Detect which cell encompasses the target text, then output its [X, Y] center coordinate. 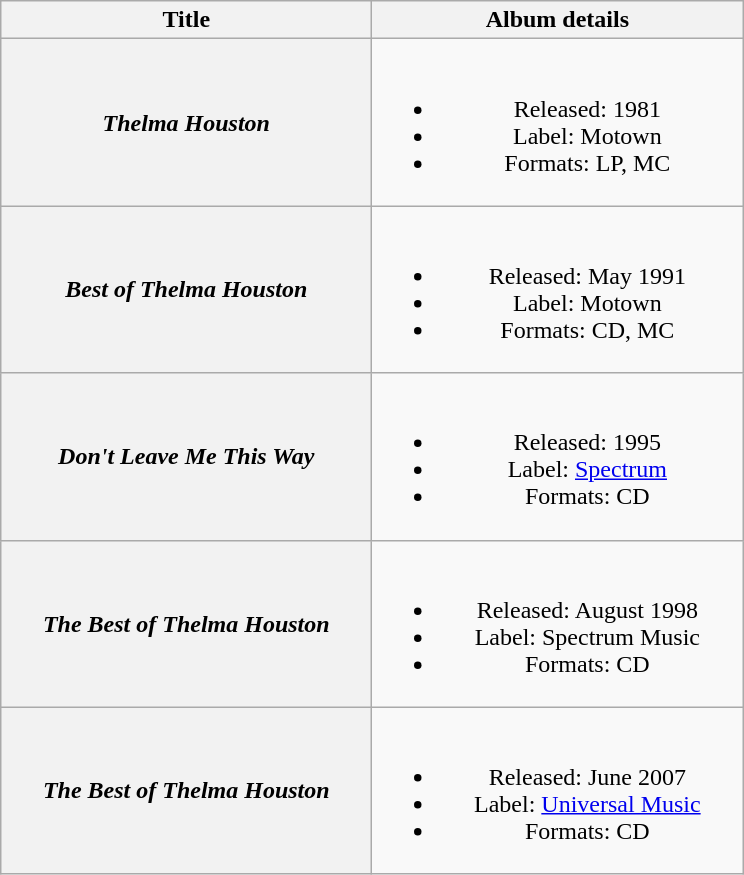
Best of Thelma Houston [186, 290]
Title [186, 20]
Released: August 1998Label: Spectrum MusicFormats: CD [558, 624]
Don't Leave Me This Way [186, 456]
Released: 1981Label: MotownFormats: LP, MC [558, 122]
Released: June 2007Label: Universal MusicFormats: CD [558, 790]
Thelma Houston [186, 122]
Released: May 1991Label: MotownFormats: CD, MC [558, 290]
Album details [558, 20]
Released: 1995Label: SpectrumFormats: CD [558, 456]
